From the cell containing the given text, extract its center point as [x, y] coordinate. 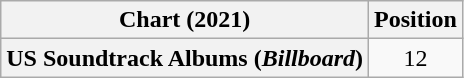
US Soundtrack Albums (Billboard) [185, 58]
Position [416, 20]
12 [416, 58]
Chart (2021) [185, 20]
